For the text-containing cell, return its midpoint in [x, y] coordinate format. 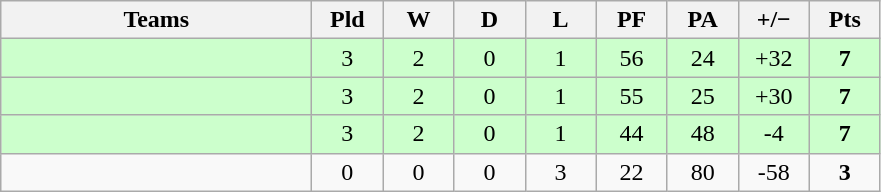
55 [632, 96]
Pld [348, 20]
W [418, 20]
+/− [774, 20]
+32 [774, 58]
PA [702, 20]
-58 [774, 172]
48 [702, 134]
22 [632, 172]
D [490, 20]
-4 [774, 134]
56 [632, 58]
24 [702, 58]
+30 [774, 96]
80 [702, 172]
PF [632, 20]
Teams [156, 20]
44 [632, 134]
Pts [844, 20]
L [560, 20]
25 [702, 96]
